Identify which cell holds the provided text, then report its [X, Y] central coordinate. 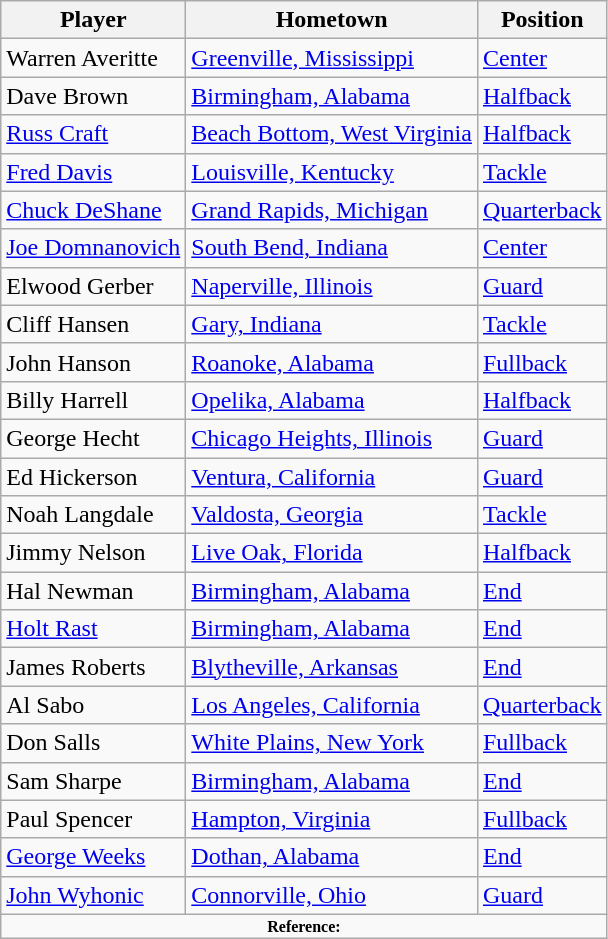
Los Angeles, California [332, 705]
Chuck DeShane [94, 210]
Fred Davis [94, 172]
Player [94, 20]
Sam Sharpe [94, 781]
Connorville, Ohio [332, 895]
Don Salls [94, 743]
Live Oak, Florida [332, 553]
Ventura, California [332, 477]
John Wyhonic [94, 895]
Louisville, Kentucky [332, 172]
Joe Domnanovich [94, 248]
Roanoke, Alabama [332, 362]
Hometown [332, 20]
Greenville, Mississippi [332, 58]
Valdosta, Georgia [332, 515]
Blytheville, Arkansas [332, 667]
Elwood Gerber [94, 286]
South Bend, Indiana [332, 248]
Al Sabo [94, 705]
Chicago Heights, Illinois [332, 438]
George Weeks [94, 857]
Position [542, 20]
James Roberts [94, 667]
Opelika, Alabama [332, 400]
Dothan, Alabama [332, 857]
Noah Langdale [94, 515]
Cliff Hansen [94, 324]
Holt Rast [94, 629]
Jimmy Nelson [94, 553]
Paul Spencer [94, 819]
Beach Bottom, West Virginia [332, 134]
Hal Newman [94, 591]
George Hecht [94, 438]
White Plains, New York [332, 743]
Warren Averitte [94, 58]
Gary, Indiana [332, 324]
Russ Craft [94, 134]
Reference: [304, 926]
Dave Brown [94, 96]
Billy Harrell [94, 400]
John Hanson [94, 362]
Hampton, Virginia [332, 819]
Naperville, Illinois [332, 286]
Grand Rapids, Michigan [332, 210]
Ed Hickerson [94, 477]
